Locate the cell with the specified text and output its [x, y] center coordinate. 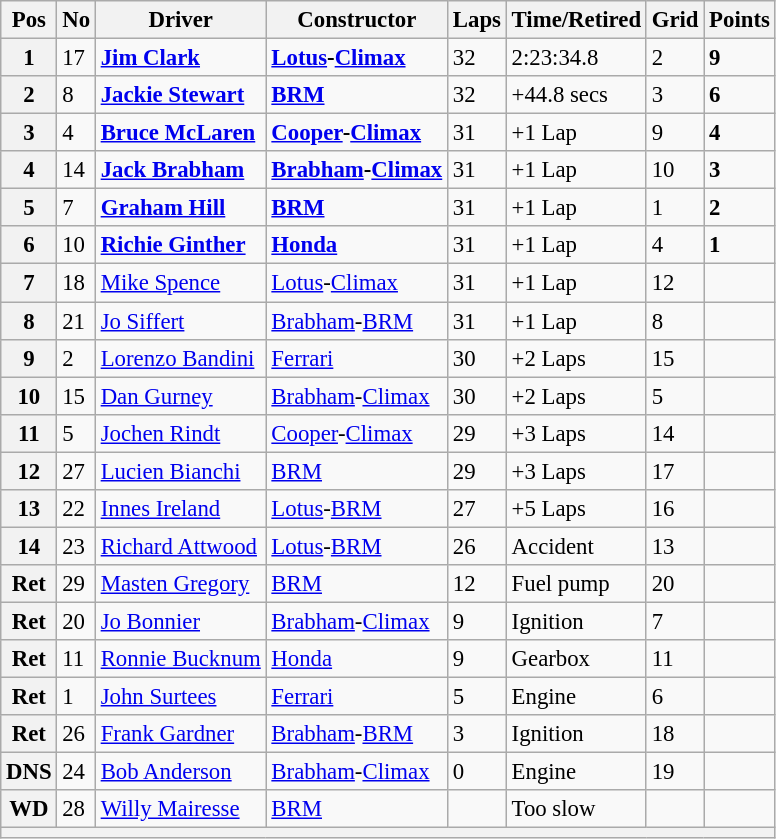
Lucien Bianchi [180, 471]
Jackie Stewart [180, 95]
22 [76, 509]
No [76, 20]
Jochen Rindt [180, 433]
Bruce McLaren [180, 133]
Ronnie Bucknum [180, 659]
DNS [29, 772]
Frank Gardner [180, 734]
Fuel pump [576, 584]
16 [674, 509]
Driver [180, 20]
24 [76, 772]
Points [740, 20]
Mike Spence [180, 283]
Willy Mairesse [180, 809]
Bob Anderson [180, 772]
Richard Attwood [180, 546]
Jack Brabham [180, 170]
Lorenzo Bandini [180, 358]
Dan Gurney [180, 396]
WD [29, 809]
Pos [29, 20]
Richie Ginther [180, 245]
John Surtees [180, 697]
Too slow [576, 809]
Gearbox [576, 659]
19 [674, 772]
Innes Ireland [180, 509]
Constructor [356, 20]
28 [76, 809]
Masten Gregory [180, 584]
Accident [576, 546]
Jim Clark [180, 58]
Grid [674, 20]
+5 Laps [576, 509]
2:23:34.8 [576, 58]
Time/Retired [576, 20]
21 [76, 321]
Laps [478, 20]
Graham Hill [180, 208]
Jo Bonnier [180, 621]
23 [76, 546]
+44.8 secs [576, 95]
0 [478, 772]
Jo Siffert [180, 321]
